Search for the cell housing the specified text and yield its (X, Y) center coordinate. 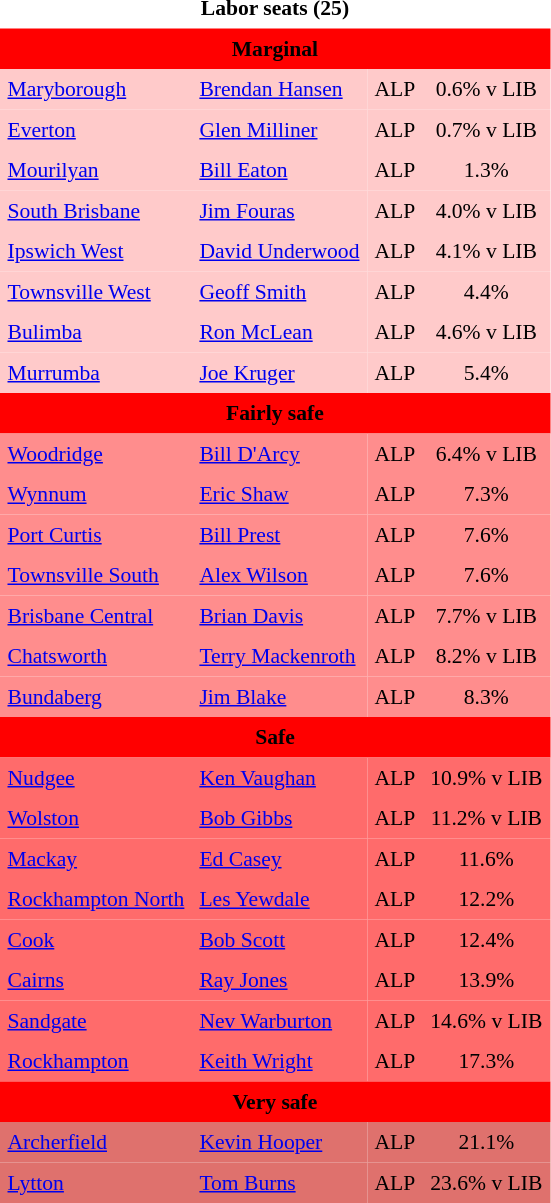
Bill D'Arcy (280, 453)
Cook (96, 939)
Bob Scott (280, 939)
Safe (275, 737)
Eric Shaw (280, 494)
Alex Wilson (280, 575)
Townsville South (96, 575)
12.4% (486, 939)
8.2% v LIB (486, 656)
Wolston (96, 818)
Nev Warburton (280, 1020)
Keith Wright (280, 1061)
Bill Eaton (280, 170)
South Brisbane (96, 210)
Ray Jones (280, 980)
Jim Fouras (280, 210)
17.3% (486, 1061)
Bulimba (96, 332)
7.3% (486, 494)
12.2% (486, 899)
Chatsworth (96, 656)
David Underwood (280, 251)
0.7% v LIB (486, 129)
Jim Blake (280, 696)
4.4% (486, 291)
11.2% v LIB (486, 818)
13.9% (486, 980)
Bill Prest (280, 534)
Brisbane Central (96, 615)
Mackay (96, 858)
1.3% (486, 170)
Tom Burns (280, 1182)
5.4% (486, 372)
Brendan Hansen (280, 89)
Kevin Hooper (280, 1142)
4.6% v LIB (486, 332)
Townsville West (96, 291)
Joe Kruger (280, 372)
Ed Casey (280, 858)
Fairly safe (275, 413)
Mourilyan (96, 170)
Everton (96, 129)
Bundaberg (96, 696)
7.7% v LIB (486, 615)
Very safe (275, 1101)
8.3% (486, 696)
Archerfield (96, 1142)
Wynnum (96, 494)
Ron McLean (280, 332)
14.6% v LIB (486, 1020)
23.6% v LIB (486, 1182)
Sandgate (96, 1020)
0.6% v LIB (486, 89)
Les Yewdale (280, 899)
Nudgee (96, 777)
Ken Vaughan (280, 777)
Cairns (96, 980)
10.9% v LIB (486, 777)
4.0% v LIB (486, 210)
Woodridge (96, 453)
Murrumba (96, 372)
Rockhampton North (96, 899)
Rockhampton (96, 1061)
6.4% v LIB (486, 453)
11.6% (486, 858)
Port Curtis (96, 534)
Lytton (96, 1182)
Geoff Smith (280, 291)
Brian Davis (280, 615)
Maryborough (96, 89)
4.1% v LIB (486, 251)
Ipswich West (96, 251)
Marginal (275, 48)
Bob Gibbs (280, 818)
Glen Milliner (280, 129)
21.1% (486, 1142)
Terry Mackenroth (280, 656)
